Return [x, y] of the center of cell containing provided text 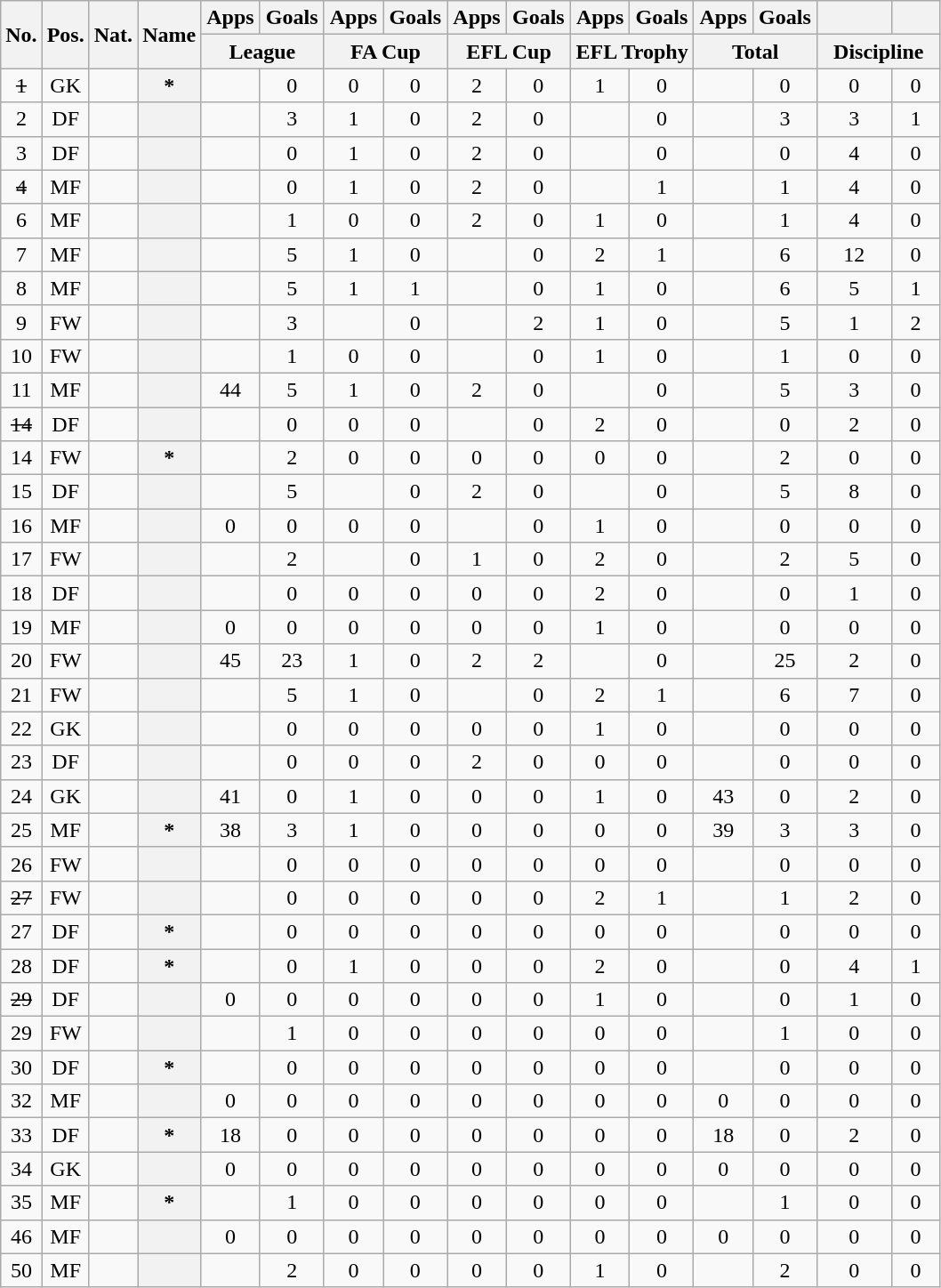
38 [231, 830]
35 [21, 1203]
12 [854, 254]
19 [21, 627]
20 [21, 661]
46 [21, 1236]
Discipline [879, 52]
EFL Cup [509, 52]
22 [21, 729]
League [263, 52]
41 [231, 796]
24 [21, 796]
17 [21, 559]
Pos. [66, 35]
Name [169, 35]
43 [724, 796]
26 [21, 864]
No. [21, 35]
33 [21, 1135]
16 [21, 526]
11 [21, 390]
10 [21, 356]
44 [231, 390]
45 [231, 661]
15 [21, 492]
32 [21, 1101]
9 [21, 322]
Nat. [113, 35]
34 [21, 1169]
30 [21, 1067]
21 [21, 695]
EFL Trophy [631, 52]
39 [724, 830]
50 [21, 1270]
FA Cup [386, 52]
28 [21, 965]
Total [756, 52]
